Pinpoint the cell where the given text exists, returning its [x, y] midpoint coordinate. 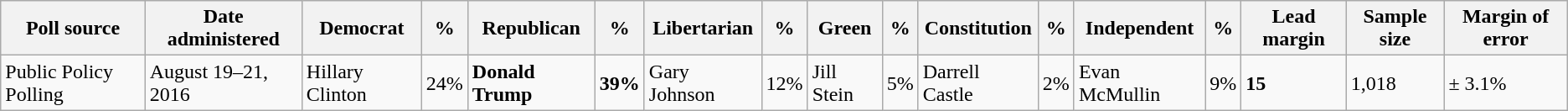
1,018 [1395, 82]
Margin of error [1506, 29]
Green [844, 29]
24% [444, 82]
Public Policy Polling [73, 82]
Democrat [362, 29]
Independent [1139, 29]
Sample size [1395, 29]
Poll source [73, 29]
5% [900, 82]
39% [620, 82]
Donald Trump [531, 82]
9% [1223, 82]
15 [1293, 82]
August 19–21, 2016 [223, 82]
Lead margin [1293, 29]
Jill Stein [844, 82]
Hillary Clinton [362, 82]
Date administered [223, 29]
± 3.1% [1506, 82]
2% [1055, 82]
Constitution [978, 29]
Darrell Castle [978, 82]
Libertarian [703, 29]
12% [784, 82]
Gary Johnson [703, 82]
Republican [531, 29]
Evan McMullin [1139, 82]
